Scan for the cell matching the given text and deliver its (x, y) coordinate at center. 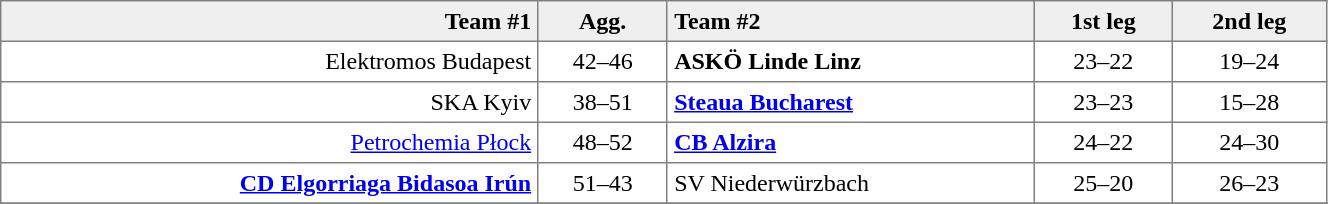
23–23 (1103, 102)
Steaua Bucharest (850, 102)
24–30 (1249, 142)
SV Niederwürzbach (850, 183)
51–43 (602, 183)
38–51 (602, 102)
19–24 (1249, 61)
Team #2 (850, 21)
23–22 (1103, 61)
48–52 (602, 142)
24–22 (1103, 142)
1st leg (1103, 21)
2nd leg (1249, 21)
CB Alzira (850, 142)
15–28 (1249, 102)
Agg. (602, 21)
26–23 (1249, 183)
25–20 (1103, 183)
Elektromos Budapest (270, 61)
Team #1 (270, 21)
42–46 (602, 61)
SKA Kyiv (270, 102)
Petrochemia Płock (270, 142)
CD Elgorriaga Bidasoa Irún (270, 183)
ASKÖ Linde Linz (850, 61)
